Scan for the cell matching the given text and deliver its (X, Y) coordinate at center. 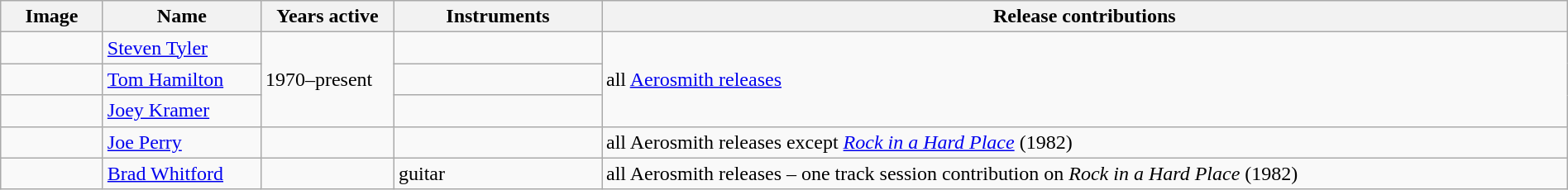
guitar (498, 173)
Image (52, 17)
Years active (327, 17)
all Aerosmith releases (1085, 79)
Instruments (498, 17)
Joe Perry (182, 142)
all Aerosmith releases except Rock in a Hard Place (1982) (1085, 142)
Name (182, 17)
Brad Whitford (182, 173)
1970–present (327, 79)
Release contributions (1085, 17)
Steven Tyler (182, 48)
Tom Hamilton (182, 79)
Joey Kramer (182, 111)
all Aerosmith releases – one track session contribution on Rock in a Hard Place (1982) (1085, 173)
